Return (X, Y) of the center of cell containing provided text 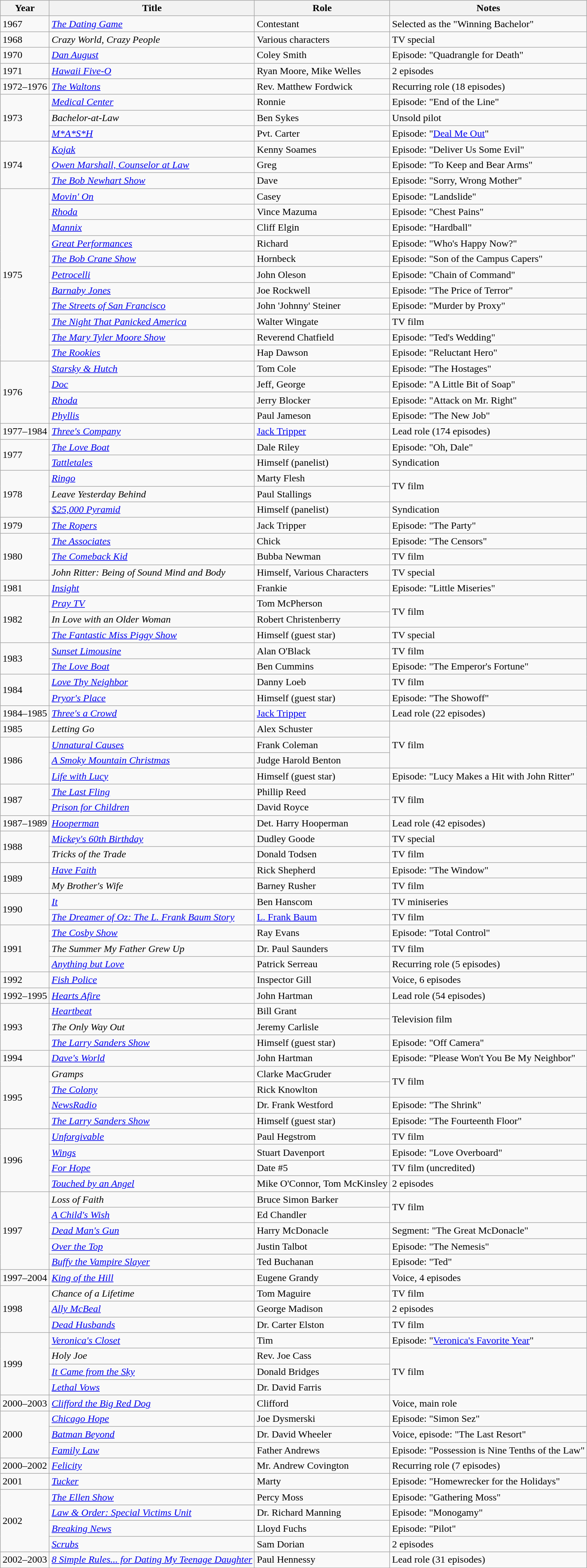
1998 (25, 1309)
Paul Hennessy (322, 1560)
1987–1989 (25, 823)
Danny Loeb (322, 682)
Lead role (54 episodes) (488, 996)
Felicity (152, 1466)
Donald Bridges (322, 1372)
Ben Sykes (322, 118)
1989 (25, 878)
Rick Knowlton (322, 1090)
Life with Lucy (152, 776)
Episode: "Pilot" (488, 1528)
The Waltons (152, 86)
The Associates (152, 541)
Frank Coleman (322, 745)
1996 (25, 1160)
A Child's Wish (152, 1215)
Episode: "Monogamy" (488, 1513)
Jeremy Carlisle (322, 1027)
NewsRadio (152, 1105)
Ted Buchanan (322, 1262)
1995 (25, 1097)
Justin Talbot (322, 1246)
Rick Shepherd (322, 870)
Hap Dawson (322, 353)
Bachelor-at-Law (152, 118)
Heartbeat (152, 1011)
The Rookies (152, 353)
The Cosby Show (152, 933)
Episode: "The Price of Terror" (488, 290)
2000 (25, 1434)
Recurring role (7 episodes) (488, 1466)
Jeff, George (322, 384)
Casey (322, 196)
The Only Way Out (152, 1027)
Voice, 6 episodes (488, 980)
Segment: "The Great McDonacle" (488, 1231)
Episode: "Veronica's Favorite Year" (488, 1340)
Hooperman (152, 823)
Petrocelli (152, 275)
The Colony (152, 1090)
Vince Mazuma (322, 212)
Episode: "Sorry, Wrong Mother" (488, 180)
Ringo (152, 478)
Episode: "Quadrangle for Death" (488, 55)
Mannix (152, 228)
Ray Evans (322, 933)
Doc (152, 384)
Date #5 (322, 1168)
1992 (25, 980)
1992–1995 (25, 996)
Harry McDonacle (322, 1231)
Dave's World (152, 1058)
Chance of a Lifetime (152, 1293)
Phillip Reed (322, 792)
Jerry Blocker (322, 400)
Joe Dysmerski (322, 1419)
Episode: "Attack on Mr. Right" (488, 400)
1975 (25, 275)
Episode: "Deal Me Out" (488, 133)
Episode: "Landslide" (488, 196)
Lead role (31 episodes) (488, 1560)
Contestant (322, 24)
The Night That Panicked America (152, 322)
Episode: "End of the Line" (488, 102)
Barnaby Jones (152, 290)
Love Thy Neighbor (152, 682)
Crazy World, Crazy People (152, 40)
1982 (25, 619)
King of the Hill (152, 1278)
The Streets of San Francisco (152, 306)
Recurring role (5 episodes) (488, 964)
Sam Dorian (322, 1544)
Tom McPherson (322, 604)
1979 (25, 525)
Episode: "Murder by Proxy" (488, 306)
Episode: "Please Won't You Be My Neighbor" (488, 1058)
Television film (488, 1019)
Episode: "The Emperor's Fortune" (488, 666)
Three's Company (152, 431)
Voice, 4 episodes (488, 1278)
Unforgivable (152, 1136)
L. Frank Baum (322, 917)
In Love with an Older Woman (152, 619)
Three's a Crowd (152, 714)
Leave Yesterday Behind (152, 494)
David Royce (322, 807)
Clifford the Big Red Dog (152, 1403)
Episode: "Hardball" (488, 228)
Bubba Newman (322, 557)
Dudley Goode (322, 839)
Marty (322, 1482)
Joe Rockwell (322, 290)
1978 (25, 494)
Tim (322, 1340)
Lead role (174 episodes) (488, 431)
M*A*S*H (152, 133)
Starsky & Hutch (152, 369)
Greg (322, 165)
Voice, episode: "The Last Resort" (488, 1434)
Eugene Grandy (322, 1278)
Richard (322, 243)
Judge Harold Benton (322, 761)
Movin' On (152, 196)
Dale Riley (322, 447)
The Bob Newhart Show (152, 180)
Rev. Joe Cass (322, 1356)
Pvt. Carter (322, 133)
1993 (25, 1027)
Paul Stallings (322, 494)
Episode: "To Keep and Bear Arms" (488, 165)
Episode: "Simon Sez" (488, 1419)
Hornbeck (322, 259)
Himself, Various Characters (322, 572)
Episode: "The Shrink" (488, 1105)
Lloyd Fuchs (322, 1528)
Tom Maguire (322, 1293)
Pray TV (152, 604)
Episode: "The Censors" (488, 541)
Reverend Chatfield (322, 337)
A Smoky Mountain Christmas (152, 761)
Cliff Elgin (322, 228)
The Ellen Show (152, 1497)
2000–2003 (25, 1403)
The Last Fling (152, 792)
Bill Grant (322, 1011)
1977 (25, 455)
The Dreamer of Oz: The L. Frank Baum Story (152, 917)
Tucker (152, 1482)
Robert Christenberry (322, 619)
Episode: "Who's Happy Now?" (488, 243)
1997 (25, 1231)
Medical Center (152, 102)
Episode: "The Fourteenth Floor" (488, 1121)
1994 (25, 1058)
My Brother's Wife (152, 886)
Have Faith (152, 870)
1990 (25, 909)
1984–1985 (25, 714)
Percy Moss (322, 1497)
Episode: "The Hostages" (488, 369)
Episode: "Reluctant Hero" (488, 353)
1977–1984 (25, 431)
Det. Harry Hooperman (322, 823)
Anything but Love (152, 964)
1968 (25, 40)
Dan August (152, 55)
Kojak (152, 149)
1980 (25, 557)
Clifford (322, 1403)
Episode: "Ted" (488, 1262)
Lead role (42 episodes) (488, 823)
Ronnie (322, 102)
1985 (25, 729)
Lead role (22 episodes) (488, 714)
Ally McBeal (152, 1309)
Dave (322, 180)
Role (322, 8)
Insight (152, 588)
Episode: "Chest Pains" (488, 212)
Frankie (322, 588)
Law & Order: Special Victims Unit (152, 1513)
2002 (25, 1521)
2000–2002 (25, 1466)
Pryor's Place (152, 698)
Mickey's 60th Birthday (152, 839)
Clarke MacGruder (322, 1074)
Chick (322, 541)
1986 (25, 761)
1967 (25, 24)
The Mary Tyler Moore Show (152, 337)
TV miniseries (488, 901)
Batman Beyond (152, 1434)
Unnatural Causes (152, 745)
Unsold pilot (488, 118)
Father Andrews (322, 1450)
Great Performances (152, 243)
Episode: "Possession is Nine Tenths of the Law" (488, 1450)
1987 (25, 800)
Holy Joe (152, 1356)
Episode: "The Showoff" (488, 698)
Dr. Paul Saunders (322, 948)
2002–2003 (25, 1560)
8 Simple Rules... for Dating My Teenage Daughter (152, 1560)
Ben Cummins (322, 666)
1973 (25, 118)
1999 (25, 1364)
Episode: "Oh, Dale" (488, 447)
Episode: "Ted's Wedding" (488, 337)
1972–1976 (25, 86)
Loss of Faith (152, 1199)
John 'Johnny' Steiner (322, 306)
Paul Hegstrom (322, 1136)
Mr. Andrew Covington (322, 1466)
Dr. Carter Elston (322, 1325)
Mike O'Connor, Tom McKinsley (322, 1183)
Alex Schuster (322, 729)
Phyllis (152, 415)
Episode: "Chain of Command" (488, 275)
TV film (uncredited) (488, 1168)
1976 (25, 392)
1991 (25, 948)
The Summer My Father Grew Up (152, 948)
Voice, main role (488, 1403)
1971 (25, 71)
Inspector Gill (322, 980)
Stuart Davenport (322, 1152)
Episode: "Off Camera" (488, 1043)
Episode: "The Party" (488, 525)
The Ropers (152, 525)
Paul Jameson (322, 415)
Episode: "Son of the Campus Capers" (488, 259)
Buffy the Vampire Slayer (152, 1262)
Over the Top (152, 1246)
Veronica's Closet (152, 1340)
Tattletales (152, 463)
Chicago Hope (152, 1419)
Episode: "The Window" (488, 870)
Dr. Frank Westford (322, 1105)
Recurring role (18 episodes) (488, 86)
The Fantastic Miss Piggy Show (152, 635)
Breaking News (152, 1528)
Episode: "Little Miseries" (488, 588)
Various characters (322, 40)
Episode: "The New Job" (488, 415)
Ben Hanscom (322, 901)
1983 (25, 658)
Rev. Matthew Fordwick (322, 86)
Episode: "A Little Bit of Soap" (488, 384)
Family Law (152, 1450)
Tom Cole (322, 369)
Owen Marshall, Counselor at Law (152, 165)
Prison for Children (152, 807)
Episode: "Homewrecker for the Holidays" (488, 1482)
Dead Man's Gun (152, 1231)
The Bob Crane Show (152, 259)
Donald Todsen (322, 854)
Hawaii Five-O (152, 71)
Dr. David Farris (322, 1387)
1981 (25, 588)
Hearts Afire (152, 996)
Episode: "Love Overboard" (488, 1152)
It Came from the Sky (152, 1372)
Lethal Vows (152, 1387)
John Oleson (322, 275)
Episode: "Total Control" (488, 933)
Episode: "Gathering Moss" (488, 1497)
Gramps (152, 1074)
Ryan Moore, Mike Welles (322, 71)
1997–2004 (25, 1278)
Scrubs (152, 1544)
Touched by an Angel (152, 1183)
Selected as the "Winning Bachelor" (488, 24)
Letting Go (152, 729)
Coley Smith (322, 55)
1988 (25, 847)
Barney Rusher (322, 886)
1984 (25, 690)
Title (152, 8)
Dr. David Wheeler (322, 1434)
Kenny Soames (322, 149)
It (152, 901)
Notes (488, 8)
Episode: "Lucy Makes a Hit with John Ritter" (488, 776)
Wings (152, 1152)
Walter Wingate (322, 322)
George Madison (322, 1309)
Sunset Limousine (152, 651)
2001 (25, 1482)
Episode: "The Nemesis" (488, 1246)
For Hope (152, 1168)
Tricks of the Trade (152, 854)
1974 (25, 165)
The Dating Game (152, 24)
Dr. Richard Manning (322, 1513)
Patrick Serreau (322, 964)
Bruce Simon Barker (322, 1199)
Marty Flesh (322, 478)
The Comeback Kid (152, 557)
Dead Husbands (152, 1325)
Year (25, 8)
Alan O'Black (322, 651)
$25,000 Pyramid (152, 510)
Fish Police (152, 980)
Episode: "Deliver Us Some Evil" (488, 149)
1970 (25, 55)
John Ritter: Being of Sound Mind and Body (152, 572)
Ed Chandler (322, 1215)
